Determine the [X, Y] coordinate at the center of the cell enclosing the given text.  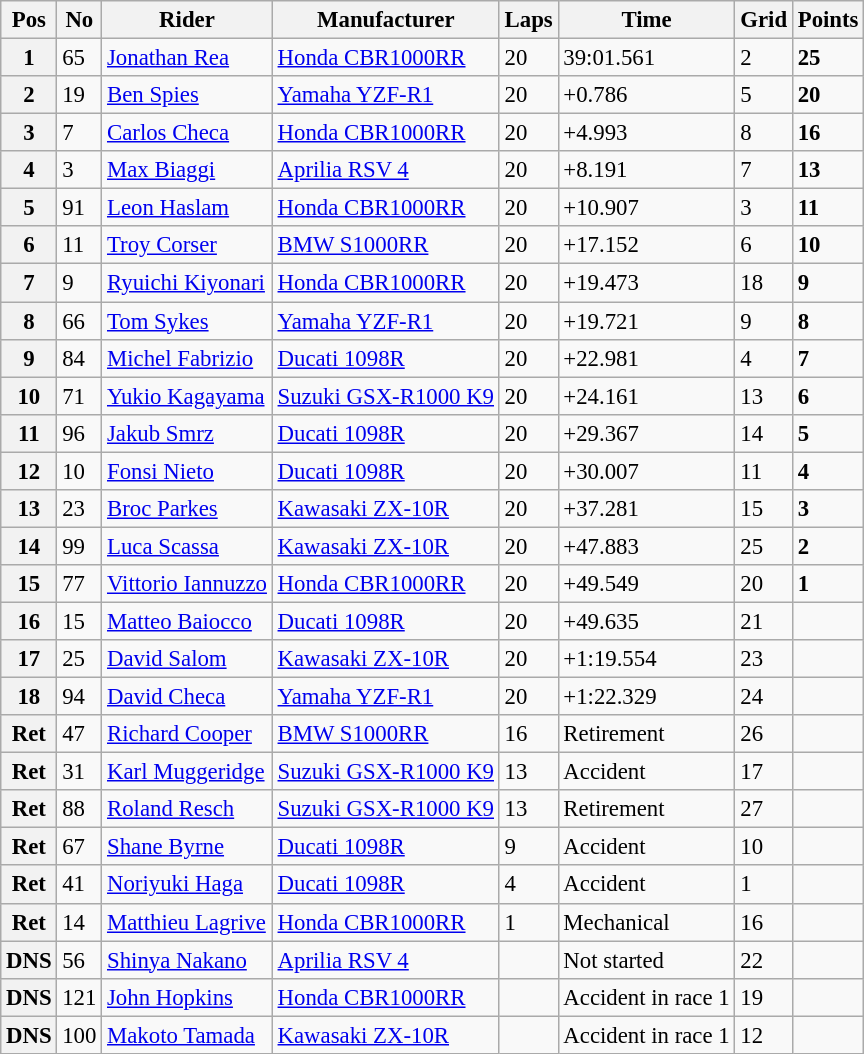
+47.883 [646, 546]
99 [80, 546]
27 [764, 809]
+1:19.554 [646, 659]
+49.549 [646, 584]
65 [80, 58]
84 [80, 358]
Makoto Tamada [188, 1035]
Laps [528, 20]
77 [80, 584]
Karl Muggeridge [188, 772]
66 [80, 321]
Manufacturer [386, 20]
26 [764, 734]
+0.786 [646, 95]
Matteo Baiocco [188, 621]
Ben Spies [188, 95]
67 [80, 847]
Fonsi Nieto [188, 471]
22 [764, 960]
71 [80, 396]
Troy Corser [188, 245]
94 [80, 697]
Richard Cooper [188, 734]
+29.367 [646, 433]
41 [80, 885]
Pos [29, 20]
Noriyuki Haga [188, 885]
+4.993 [646, 133]
121 [80, 997]
Mechanical [646, 922]
88 [80, 809]
+22.981 [646, 358]
+24.161 [646, 396]
Ryuichi Kiyonari [188, 283]
Grid [764, 20]
Not started [646, 960]
+10.907 [646, 208]
+19.473 [646, 283]
24 [764, 697]
47 [80, 734]
+19.721 [646, 321]
Broc Parkes [188, 509]
39:01.561 [646, 58]
Shinya Nakano [188, 960]
David Salom [188, 659]
21 [764, 621]
+30.007 [646, 471]
No [80, 20]
Roland Resch [188, 809]
Matthieu Lagrive [188, 922]
Yukio Kagayama [188, 396]
Michel Fabrizio [188, 358]
Shane Byrne [188, 847]
Luca Scassa [188, 546]
Vittorio Iannuzzo [188, 584]
100 [80, 1035]
John Hopkins [188, 997]
Max Biaggi [188, 170]
56 [80, 960]
Leon Haslam [188, 208]
91 [80, 208]
+1:22.329 [646, 697]
+8.191 [646, 170]
Carlos Checa [188, 133]
+37.281 [646, 509]
Jakub Smrz [188, 433]
Tom Sykes [188, 321]
+17.152 [646, 245]
Jonathan Rea [188, 58]
31 [80, 772]
Points [828, 20]
David Checa [188, 697]
96 [80, 433]
Rider [188, 20]
+49.635 [646, 621]
Time [646, 20]
